From the cell containing the given text, extract its center point as [X, Y] coordinate. 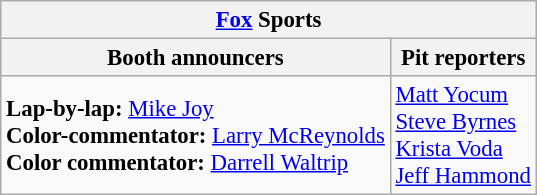
Lap-by-lap: Mike JoyColor-commentator: Larry McReynoldsColor commentator: Darrell Waltrip [196, 136]
Booth announcers [196, 58]
Pit reporters [463, 58]
Matt YocumSteve ByrnesKrista VodaJeff Hammond [463, 136]
Fox Sports [269, 20]
